Scan for the cell matching the given text and deliver its (x, y) coordinate at center. 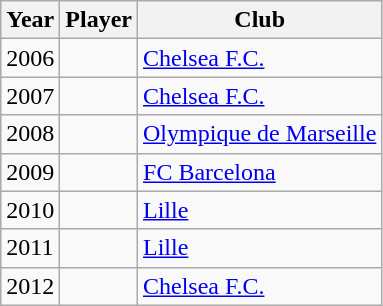
2011 (30, 248)
2010 (30, 210)
2006 (30, 58)
Year (30, 20)
FC Barcelona (260, 172)
Player (99, 20)
2007 (30, 96)
2009 (30, 172)
Club (260, 20)
Olympique de Marseille (260, 134)
2008 (30, 134)
2012 (30, 286)
